Extract the [x, y] coordinate from the center of the cell holding the provided text.  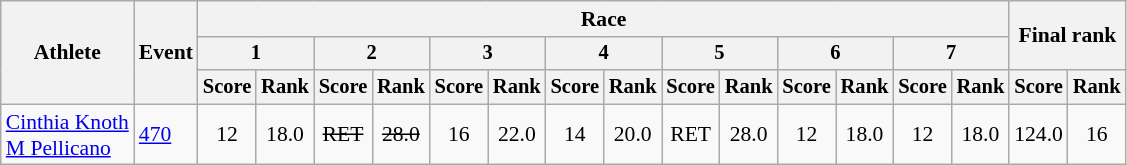
Cinthia KnothM Pellicano [68, 134]
470 [166, 134]
6 [835, 54]
1 [256, 54]
14 [575, 134]
22.0 [517, 134]
Event [166, 52]
Athlete [68, 52]
4 [604, 54]
124.0 [1038, 134]
5 [720, 54]
2 [372, 54]
7 [951, 54]
3 [488, 54]
Race [604, 19]
Final rank [1067, 36]
20.0 [633, 134]
